Find where the given text appears and provide that cell's center as (X, Y) coordinate. 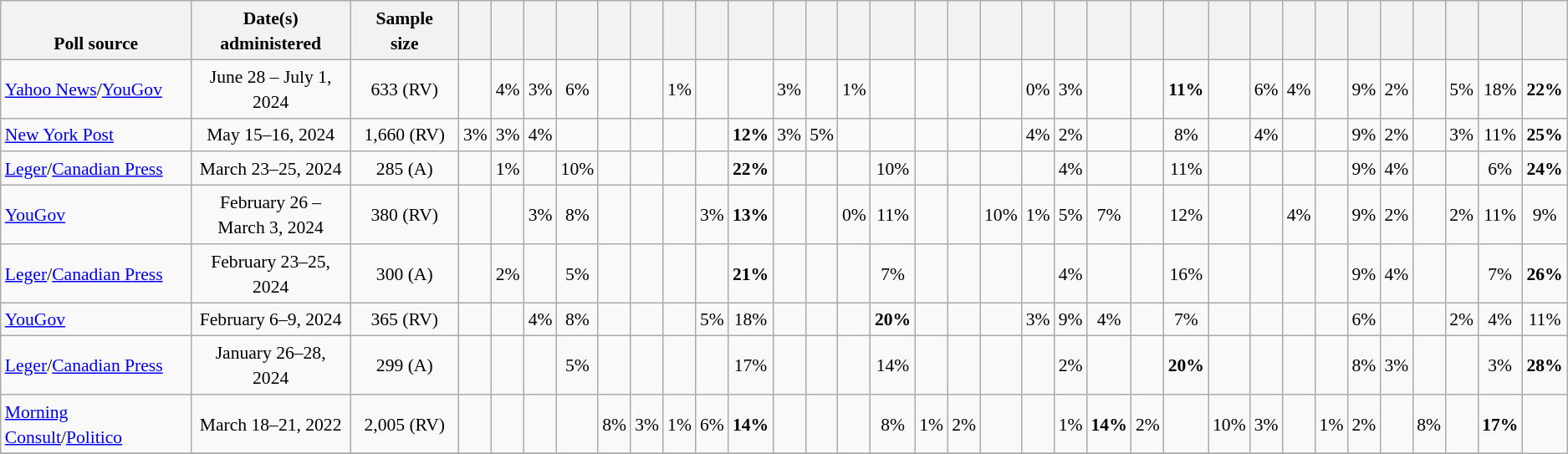
February 23–25, 2024 (271, 273)
1,660 (RV) (405, 135)
February 6–9, 2024 (271, 319)
21% (751, 273)
New York Post (96, 135)
28% (1544, 365)
26% (1544, 273)
380 (RV) (405, 215)
Morning Consult/Politico (96, 424)
16% (1186, 273)
13% (751, 215)
Samplesize (405, 30)
March 23–25, 2024 (271, 169)
300 (A) (405, 273)
365 (RV) (405, 319)
24% (1544, 169)
June 28 – July 1, 2024 (271, 89)
633 (RV) (405, 89)
May 15–16, 2024 (271, 135)
January 26–28, 2024 (271, 365)
285 (A) (405, 169)
25% (1544, 135)
299 (A) (405, 365)
February 26 – March 3, 2024 (271, 215)
Yahoo News/YouGov (96, 89)
March 18–21, 2022 (271, 424)
2,005 (RV) (405, 424)
Poll source (96, 30)
Date(s)administered (271, 30)
